Return [x, y] of the center of cell containing provided text 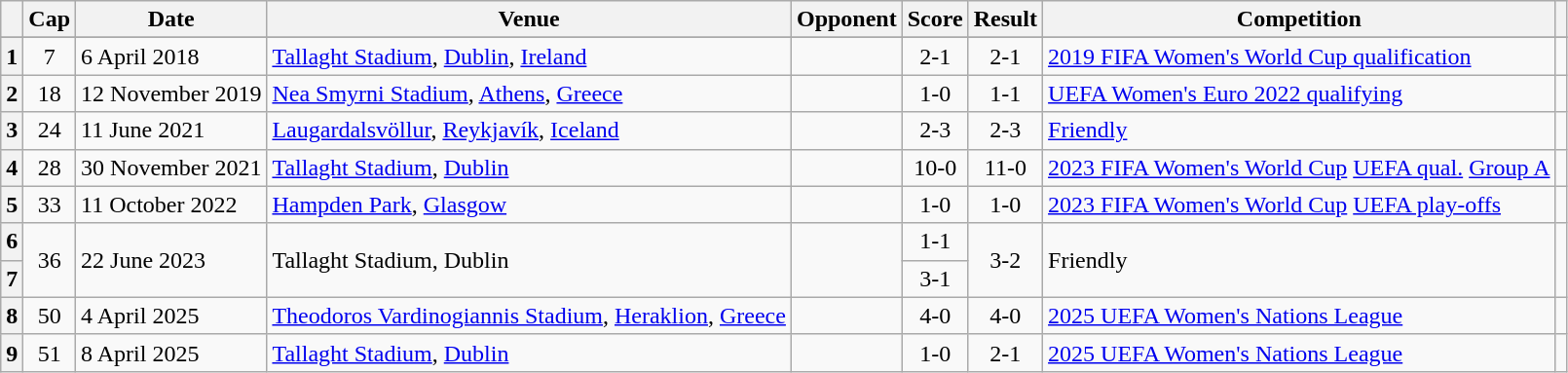
4 April 2025 [171, 316]
1 [12, 56]
22 June 2023 [171, 260]
8 April 2025 [171, 353]
18 [50, 93]
Result [1005, 19]
11-0 [1005, 168]
28 [50, 168]
6 [12, 242]
8 [12, 316]
Tallaght Stadium, Dublin, Ireland [530, 56]
30 November 2021 [171, 168]
11 June 2021 [171, 131]
UEFA Women's Euro 2022 qualifying [1299, 93]
12 November 2019 [171, 93]
Opponent [846, 19]
Competition [1299, 19]
3-2 [1005, 260]
5 [12, 205]
2023 FIFA Women's World Cup UEFA qual. Group A [1299, 168]
4 [12, 168]
Nea Smyrni Stadium, Athens, Greece [530, 93]
9 [12, 353]
51 [50, 353]
10-0 [935, 168]
24 [50, 131]
Score [935, 19]
36 [50, 260]
2019 FIFA Women's World Cup qualification [1299, 56]
Theodoros Vardinogiannis Stadium, Heraklion, Greece [530, 316]
6 April 2018 [171, 56]
Venue [530, 19]
2 [12, 93]
2023 FIFA Women's World Cup UEFA play-offs [1299, 205]
Hampden Park, Glasgow [530, 205]
33 [50, 205]
3 [12, 131]
Laugardalsvöllur, Reykjavík, Iceland [530, 131]
Cap [50, 19]
3-1 [935, 279]
Date [171, 19]
50 [50, 316]
11 October 2022 [171, 205]
